Return the [x, y] coordinate for the center point of the cell that contains the specified text.  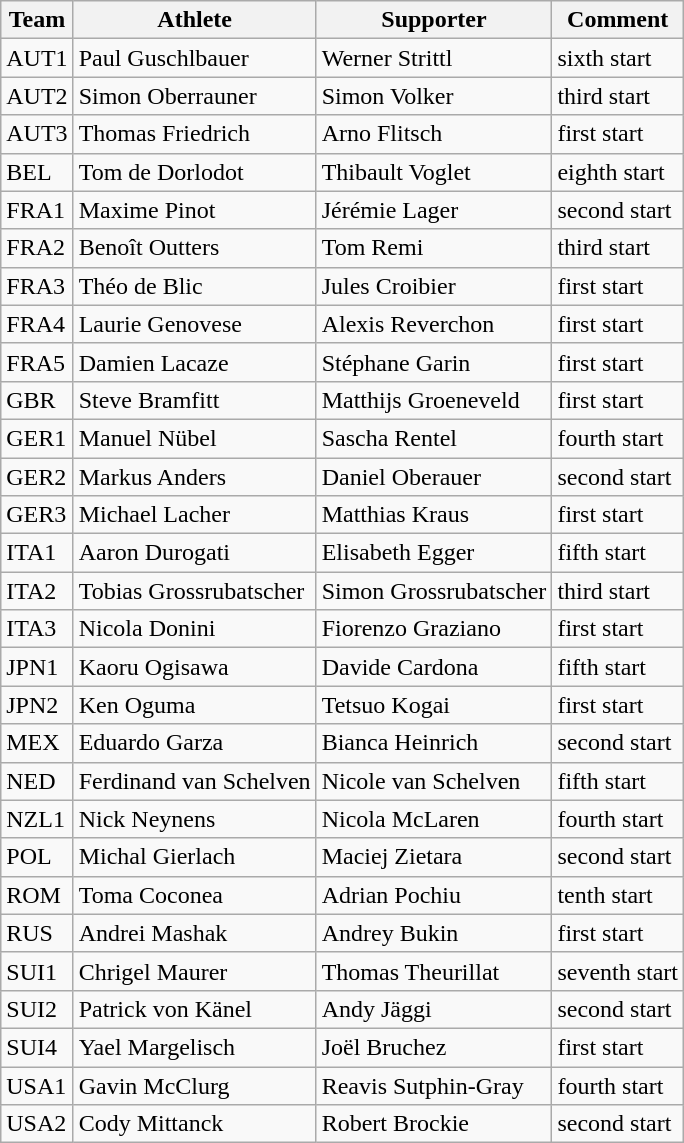
Chrigel Maurer [194, 971]
ITA3 [37, 629]
Matthijs Groeneveld [434, 400]
JPN2 [37, 705]
POL [37, 857]
seventh start [618, 971]
Comment [618, 20]
NED [37, 781]
Steve Bramfitt [194, 400]
Stéphane Garin [434, 362]
Jules Croibier [434, 286]
SUI1 [37, 971]
Thomas Theurillat [434, 971]
Nicola Donini [194, 629]
FRA4 [37, 324]
Elisabeth Egger [434, 553]
NZL1 [37, 819]
Alexis Reverchon [434, 324]
Eduardo Garza [194, 743]
eighth start [618, 172]
Reavis Sutphin-Gray [434, 1085]
Joël Bruchez [434, 1047]
Werner Strittl [434, 58]
GBR [37, 400]
GER3 [37, 515]
Damien Lacaze [194, 362]
Nicole van Schelven [434, 781]
Cody Mittanck [194, 1124]
GER2 [37, 477]
Bianca Heinrich [434, 743]
FRA1 [37, 210]
AUT2 [37, 96]
AUT1 [37, 58]
Manuel Nübel [194, 438]
Thomas Friedrich [194, 134]
Maxime Pinot [194, 210]
RUS [37, 933]
Andrei Mashak [194, 933]
Tetsuo Kogai [434, 705]
FRA2 [37, 248]
ITA1 [37, 553]
sixth start [618, 58]
ROM [37, 895]
Nick Neynens [194, 819]
Yael Margelisch [194, 1047]
Arno Flitsch [434, 134]
Simon Grossrubatscher [434, 591]
Ferdinand van Schelven [194, 781]
Thibault Voglet [434, 172]
Kaoru Ogisawa [194, 667]
Matthias Kraus [434, 515]
Tobias Grossrubatscher [194, 591]
Tom Remi [434, 248]
Davide Cardona [434, 667]
BEL [37, 172]
Michal Gierlach [194, 857]
JPN1 [37, 667]
FRA3 [37, 286]
Ken Oguma [194, 705]
Andrey Bukin [434, 933]
Sascha Rentel [434, 438]
Théo de Blic [194, 286]
MEX [37, 743]
AUT3 [37, 134]
Laurie Genovese [194, 324]
Markus Anders [194, 477]
Michael Lacher [194, 515]
Benoît Outters [194, 248]
Adrian Pochiu [434, 895]
Fiorenzo Graziano [434, 629]
USA1 [37, 1085]
tenth start [618, 895]
Simon Oberrauner [194, 96]
Tom de Dorlodot [194, 172]
Andy Jäggi [434, 1009]
Daniel Oberauer [434, 477]
Toma Coconea [194, 895]
Paul Guschlbauer [194, 58]
Supporter [434, 20]
Patrick von Känel [194, 1009]
USA2 [37, 1124]
FRA5 [37, 362]
Aaron Durogati [194, 553]
Simon Volker [434, 96]
GER1 [37, 438]
Team [37, 20]
Nicola McLaren [434, 819]
Maciej Zietara [434, 857]
SUI2 [37, 1009]
Jérémie Lager [434, 210]
Athlete [194, 20]
Gavin McClurg [194, 1085]
SUI4 [37, 1047]
Robert Brockie [434, 1124]
ITA2 [37, 591]
